Extract the [X, Y] coordinate from the center of the cell holding the provided text.  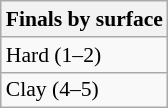
Hard (1–2) [84, 55]
Finals by surface [84, 19]
Clay (4–5) [84, 90]
